For the text-containing cell, return its midpoint in [X, Y] coordinate format. 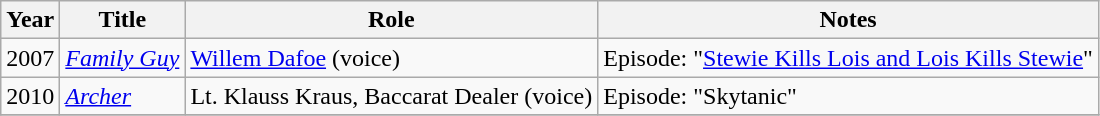
Notes [848, 20]
Episode: "Stewie Kills Lois and Lois Kills Stewie" [848, 58]
2010 [30, 96]
Title [122, 20]
2007 [30, 58]
Episode: "Skytanic" [848, 96]
Lt. Klauss Kraus, Baccarat Dealer (voice) [392, 96]
Archer [122, 96]
Willem Dafoe (voice) [392, 58]
Year [30, 20]
Family Guy [122, 58]
Role [392, 20]
